Capture the cell that displays the provided text and extract its (x, y) central coordinate. 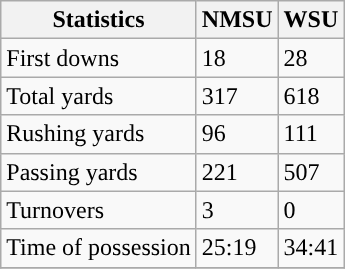
28 (311, 58)
618 (311, 96)
96 (237, 134)
WSU (311, 20)
18 (237, 58)
111 (311, 134)
NMSU (237, 20)
507 (311, 172)
34:41 (311, 248)
Passing yards (99, 172)
Total yards (99, 96)
Rushing yards (99, 134)
3 (237, 210)
Turnovers (99, 210)
221 (237, 172)
Statistics (99, 20)
0 (311, 210)
Time of possession (99, 248)
317 (237, 96)
First downs (99, 58)
25:19 (237, 248)
